Locate the cell with the specified text and output its [X, Y] center coordinate. 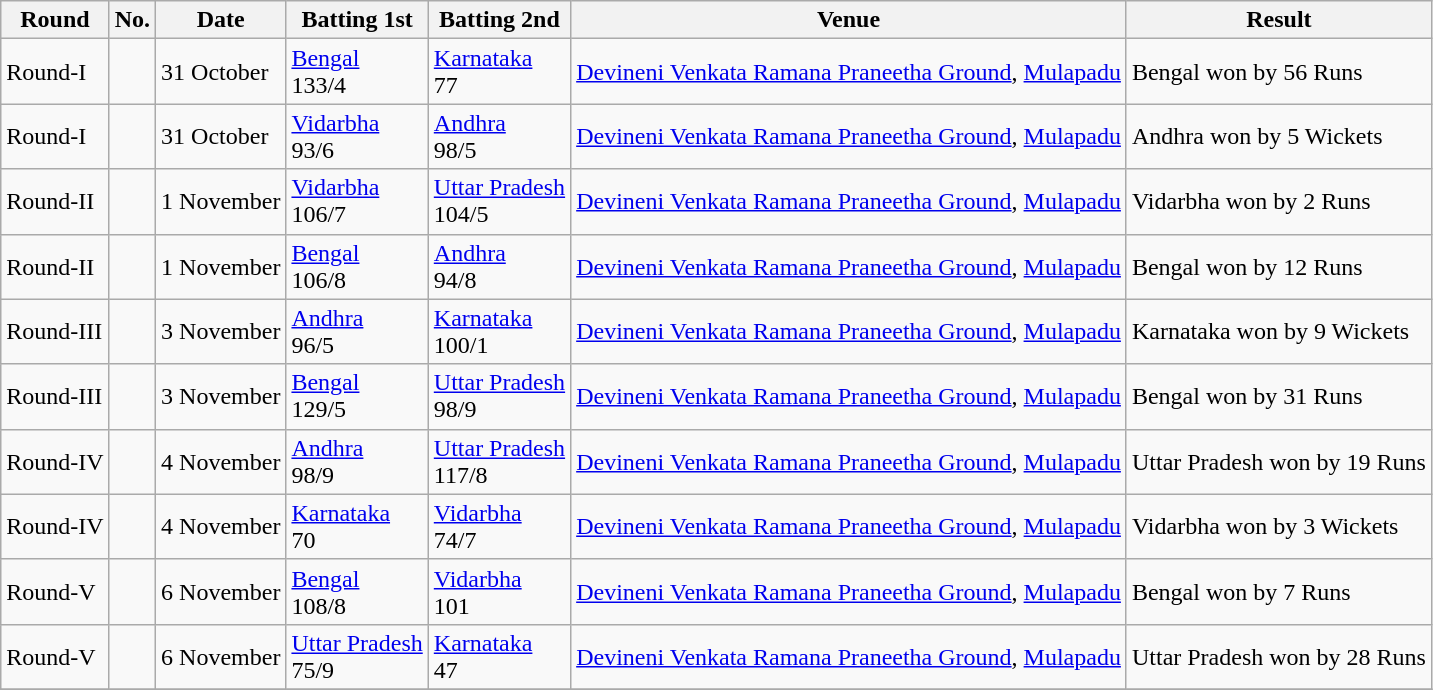
Vidarbha106/7 [357, 202]
Andhra94/8 [499, 266]
Vidarbha won by 2 Runs [1278, 202]
Uttar Pradesh won by 19 Runs [1278, 462]
Bengal108/8 [357, 592]
Karnataka won by 9 Wickets [1278, 332]
Venue [849, 20]
Uttar Pradesh75/9 [357, 656]
Karnataka70 [357, 526]
Bengal129/5 [357, 396]
Karnataka47 [499, 656]
Bengal133/4 [357, 72]
Andhra won by 5 Wickets [1278, 136]
Batting 1st [357, 20]
Bengal106/8 [357, 266]
Vidarbha74/7 [499, 526]
Bengal won by 12 Runs [1278, 266]
Andhra96/5 [357, 332]
Bengal won by 31 Runs [1278, 396]
Vidarbha won by 3 Wickets [1278, 526]
Round [55, 20]
Bengal won by 56 Runs [1278, 72]
Andhra98/9 [357, 462]
Bengal won by 7 Runs [1278, 592]
Batting 2nd [499, 20]
Uttar Pradesh won by 28 Runs [1278, 656]
Andhra98/5 [499, 136]
Result [1278, 20]
Uttar Pradesh104/5 [499, 202]
Date [221, 20]
No. [132, 20]
Vidarbha93/6 [357, 136]
Karnataka77 [499, 72]
Vidarbha101 [499, 592]
Karnataka100/1 [499, 332]
Uttar Pradesh117/8 [499, 462]
Uttar Pradesh98/9 [499, 396]
